Provide the [x, y] coordinate of the cell's center where the given text is located.  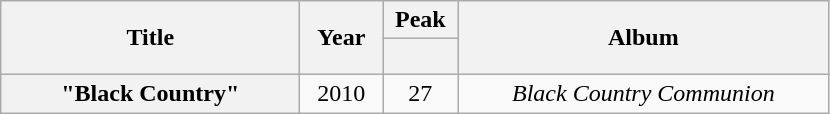
Title [150, 38]
Year [342, 38]
Album [644, 38]
Peak [420, 20]
Black Country Communion [644, 93]
2010 [342, 93]
27 [420, 93]
"Black Country" [150, 93]
